From the cell containing the given text, extract its center point as [x, y] coordinate. 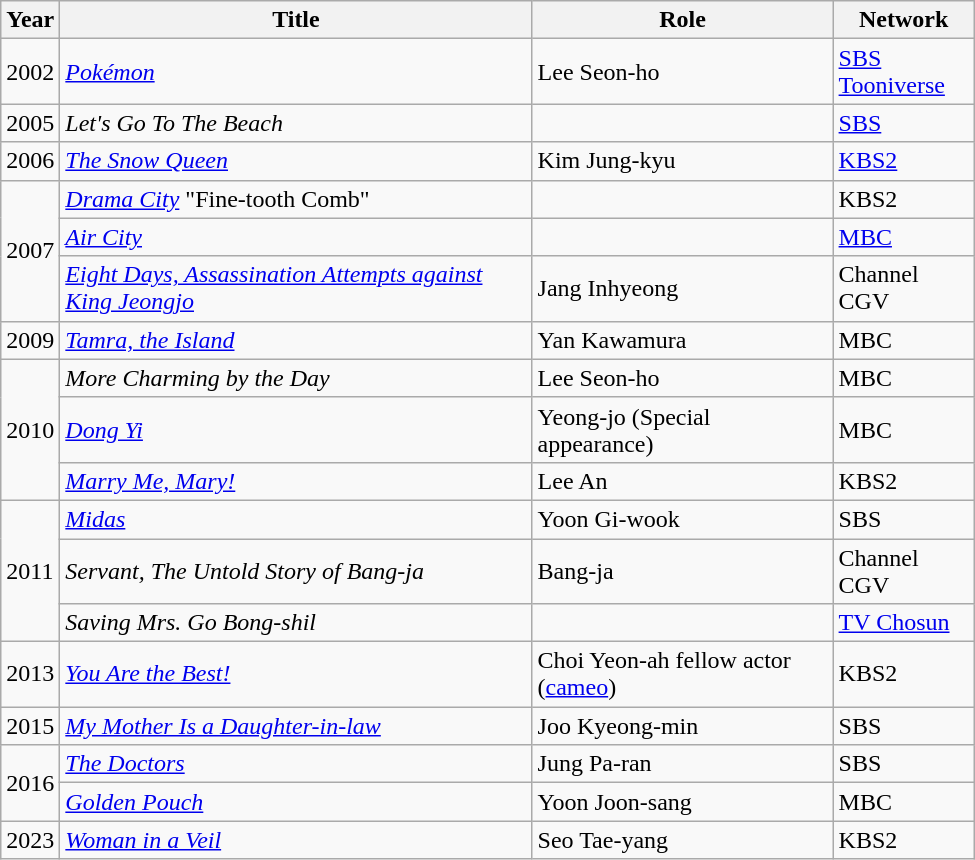
Air City [296, 237]
Jang Inhyeong [682, 288]
Dong Yi [296, 430]
Eight Days, Assassination Attempts against King Jeongjo [296, 288]
More Charming by the Day [296, 378]
Saving Mrs. Go Bong-shil [296, 623]
2011 [30, 570]
2006 [30, 161]
Yeong-jo (Special appearance) [682, 430]
2016 [30, 783]
Role [682, 20]
Marry Me, Mary! [296, 481]
Seo Tae-yang [682, 840]
Yan Kawamura [682, 340]
Choi Yeon-ah fellow actor (cameo) [682, 674]
Midas [296, 519]
Tamra, the Island [296, 340]
Network [904, 20]
My Mother Is a Daughter-in-law [296, 726]
Yoon Joon-sang [682, 802]
Drama City "Fine-tooth Comb" [296, 199]
Jung Pa-ran [682, 764]
Lee An [682, 481]
2023 [30, 840]
Servant, The Untold Story of Bang-ja [296, 570]
SBSTooniverse [904, 72]
The Doctors [296, 764]
Let's Go To The Beach [296, 123]
Golden Pouch [296, 802]
2007 [30, 250]
2015 [30, 726]
Woman in a Veil [296, 840]
2002 [30, 72]
Pokémon [296, 72]
Year [30, 20]
2005 [30, 123]
Yoon Gi-wook [682, 519]
TV Chosun [904, 623]
2013 [30, 674]
Joo Kyeong-min [682, 726]
You Are the Best! [296, 674]
Title [296, 20]
The Snow Queen [296, 161]
2009 [30, 340]
Kim Jung-kyu [682, 161]
2010 [30, 430]
Bang-ja [682, 570]
